Identify which cell holds the provided text, then report its (X, Y) central coordinate. 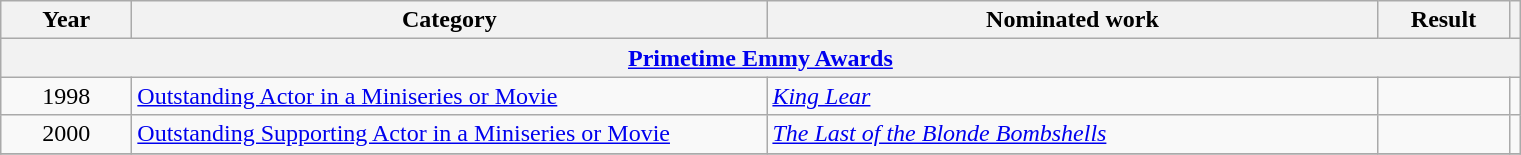
Category (450, 20)
1998 (66, 96)
Result (1444, 20)
King Lear (1072, 96)
Year (66, 20)
2000 (66, 134)
Outstanding Actor in a Miniseries or Movie (450, 96)
Primetime Emmy Awards (760, 58)
The Last of the Blonde Bombshells (1072, 134)
Nominated work (1072, 20)
Outstanding Supporting Actor in a Miniseries or Movie (450, 134)
